From the cell containing the given text, extract its center point as (x, y) coordinate. 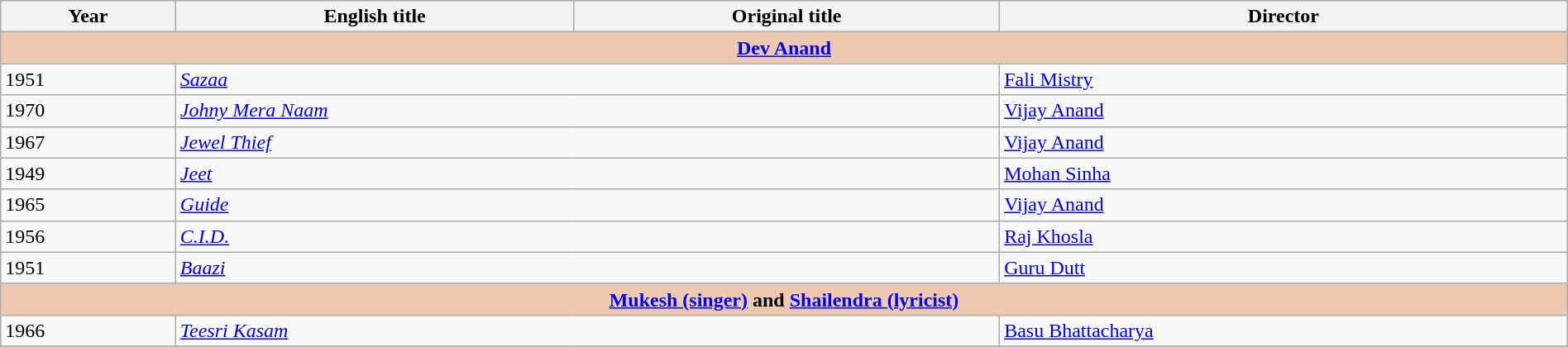
Original title (787, 17)
Jeet (587, 173)
1970 (88, 111)
Teesri Kasam (587, 330)
Basu Bhattacharya (1284, 330)
English title (374, 17)
Jewel Thief (587, 142)
Johny Mera Naam (587, 111)
Mohan Sinha (1284, 173)
C.I.D. (587, 236)
1949 (88, 173)
Guide (587, 205)
1965 (88, 205)
Fali Mistry (1284, 79)
Dev Anand (784, 48)
Director (1284, 17)
Baazi (587, 268)
1956 (88, 236)
Mukesh (singer) and Shailendra (lyricist) (784, 299)
Raj Khosla (1284, 236)
Sazaa (587, 79)
Guru Dutt (1284, 268)
1967 (88, 142)
Year (88, 17)
1966 (88, 330)
